Pinpoint the cell where the given text exists, returning its [x, y] midpoint coordinate. 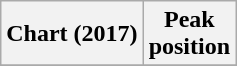
Peakposition [189, 34]
Chart (2017) [72, 34]
